From the cell containing the given text, extract its center point as (X, Y) coordinate. 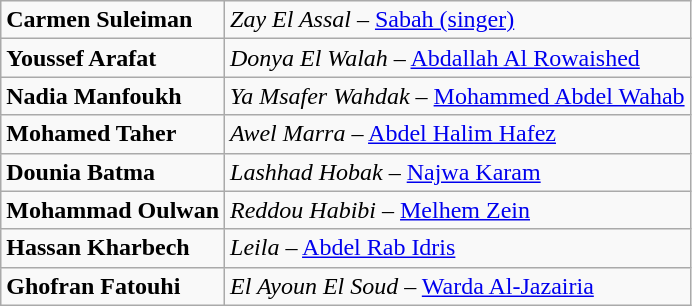
Zay El Assal – Sabah (singer) (458, 20)
El Ayoun El Soud – Warda Al-Jazairia (458, 286)
Mohammad Oulwan (113, 210)
Mohamed Taher (113, 134)
Youssef Arafat (113, 58)
Lashhad Hobak – Najwa Karam (458, 172)
Dounia Batma (113, 172)
Carmen Suleiman (113, 20)
Hassan Kharbech (113, 248)
Donya El Walah – Abdallah Al Rowaished (458, 58)
Awel Marra – Abdel Halim Hafez (458, 134)
Ghofran Fatouhi (113, 286)
Nadia Manfoukh (113, 96)
Ya Msafer Wahdak – Mohammed Abdel Wahab (458, 96)
Reddou Habibi – Melhem Zein (458, 210)
Leila – Abdel Rab Idris (458, 248)
